For the text-containing cell, return its midpoint in (x, y) coordinate format. 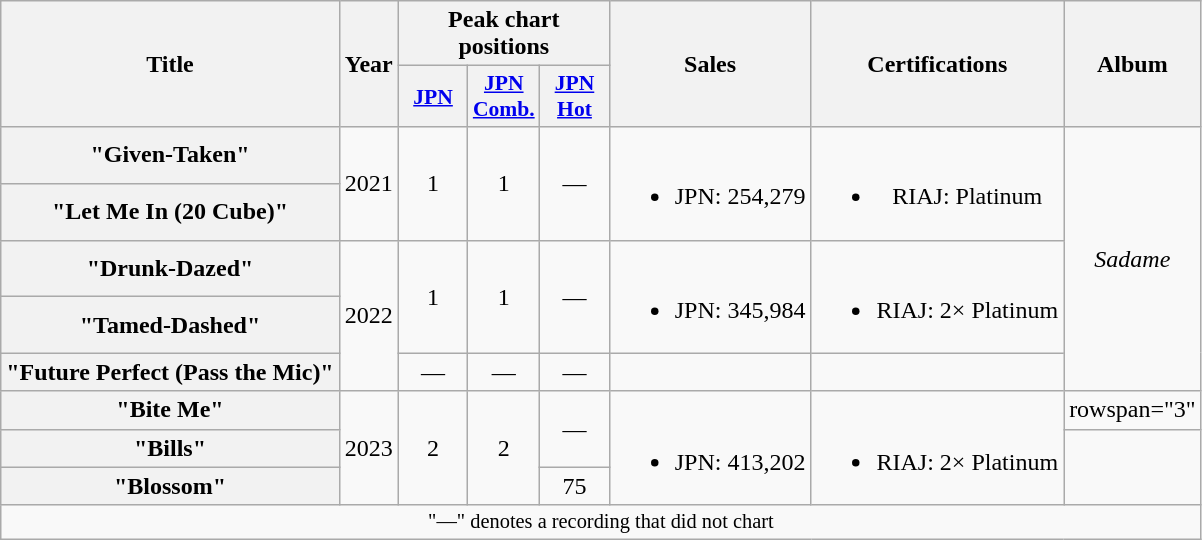
"—" denotes a recording that did not chart (601, 522)
"Future Perfect (Pass the Mic)" (170, 372)
JPN: 345,984 (710, 296)
JPN (433, 96)
2021 (368, 184)
"Blossom" (170, 486)
Certifications (938, 64)
2023 (368, 448)
"Given-Taken" (170, 156)
Peak chart positions (504, 34)
rowspan="3" (1133, 410)
Title (170, 64)
"Drunk-Dazed" (170, 268)
Sales (710, 64)
JPN: 254,279 (710, 184)
JPNComb. (504, 96)
RIAJ: Platinum (938, 184)
Album (1133, 64)
"Tamed-Dashed" (170, 326)
Year (368, 64)
"Let Me In (20 Cube)" (170, 212)
"Bills" (170, 448)
"Bite Me" (170, 410)
Sadame (1133, 259)
JPN: 413,202 (710, 448)
JPNHot (575, 96)
75 (575, 486)
2022 (368, 316)
